For the text-containing cell, return its midpoint in [x, y] coordinate format. 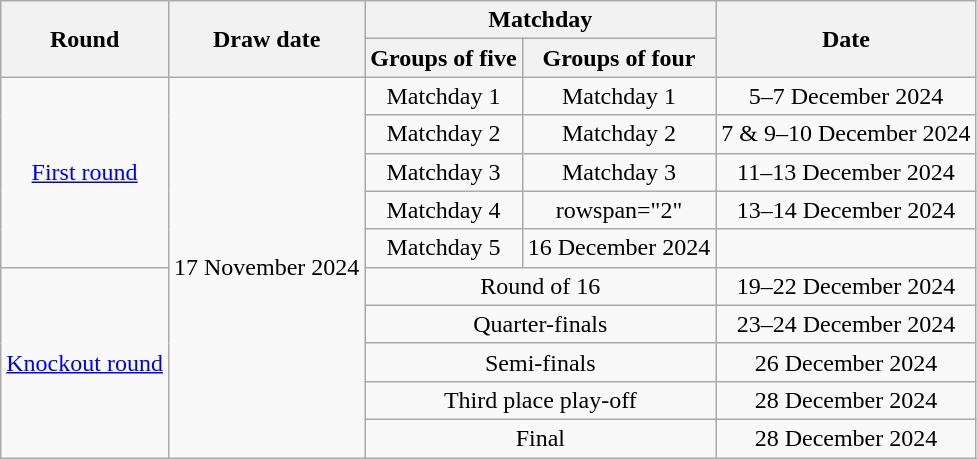
Date [846, 39]
Round of 16 [540, 286]
Groups of four [619, 58]
16 December 2024 [619, 248]
Round [85, 39]
23–24 December 2024 [846, 324]
First round [85, 172]
17 November 2024 [266, 268]
Matchday 5 [444, 248]
13–14 December 2024 [846, 210]
Matchday 4 [444, 210]
Quarter-finals [540, 324]
5–7 December 2024 [846, 96]
Matchday [540, 20]
Third place play-off [540, 400]
Semi-finals [540, 362]
Groups of five [444, 58]
11–13 December 2024 [846, 172]
26 December 2024 [846, 362]
Knockout round [85, 362]
rowspan="2" [619, 210]
19–22 December 2024 [846, 286]
Final [540, 438]
7 & 9–10 December 2024 [846, 134]
Draw date [266, 39]
